Scan for the cell matching the given text and deliver its (x, y) coordinate at center. 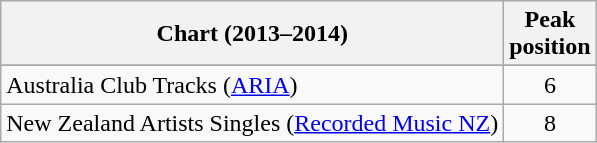
Chart (2013–2014) (252, 34)
Australia Club Tracks (ARIA) (252, 85)
6 (550, 85)
New Zealand Artists Singles (Recorded Music NZ) (252, 123)
Peakposition (550, 34)
8 (550, 123)
